Pinpoint the cell where the given text exists, returning its [x, y] midpoint coordinate. 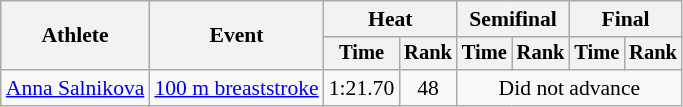
48 [428, 88]
Did not advance [570, 88]
Event [236, 36]
100 m breaststroke [236, 88]
Anna Salnikova [76, 88]
Athlete [76, 36]
Final [625, 19]
1:21.70 [362, 88]
Heat [390, 19]
Semifinal [513, 19]
